Provide the [X, Y] coordinate of the cell's center where the given text is located.  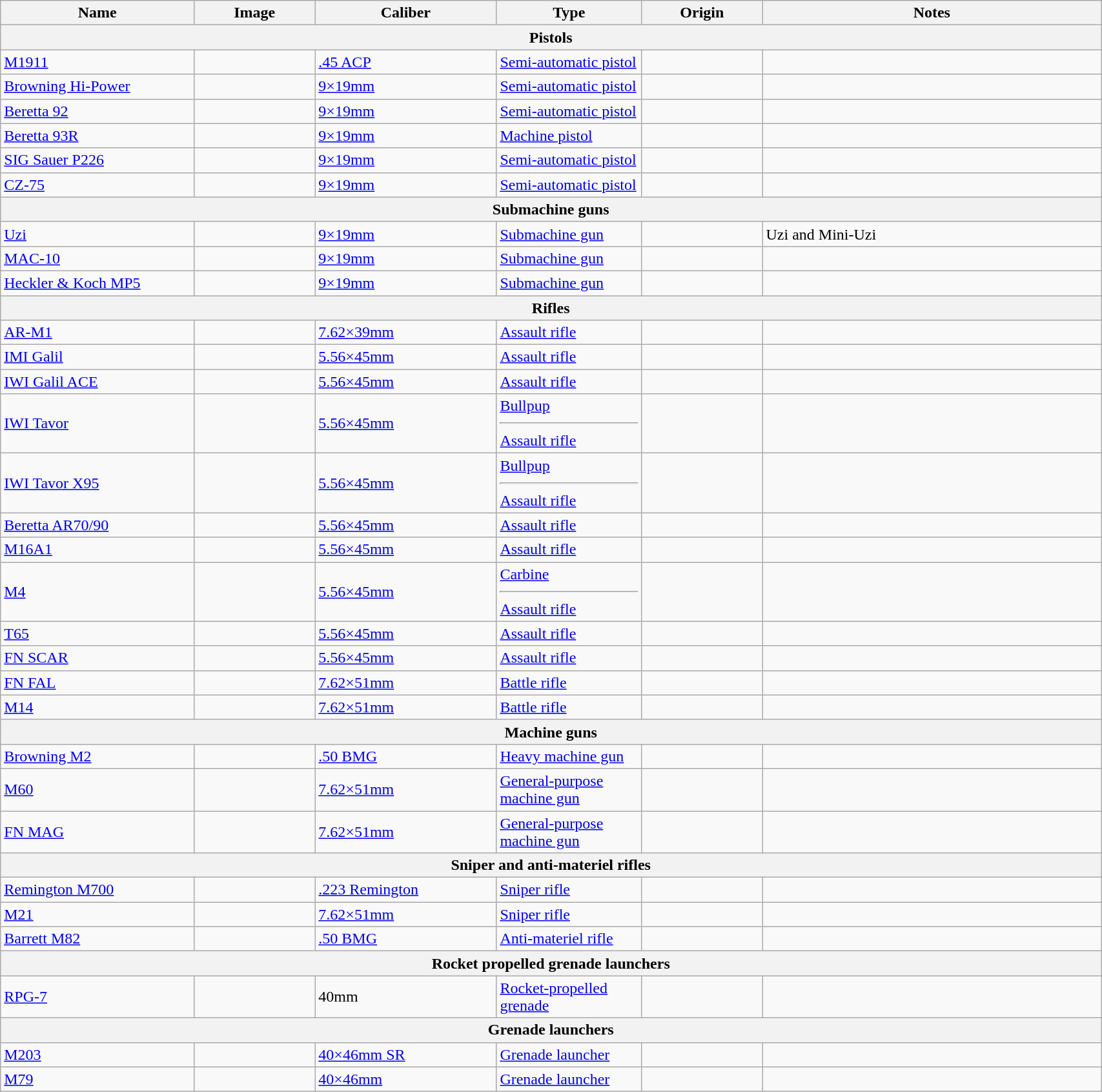
Origin [702, 13]
Beretta 92 [97, 111]
M14 [97, 707]
Image [254, 13]
Rocket propelled grenade launchers [551, 963]
Anti-materiel rifle [569, 939]
Machine pistol [569, 136]
Beretta AR70/90 [97, 525]
Browning Hi-Power [97, 87]
IWI Tavor [97, 424]
M60 [97, 789]
FN MAG [97, 832]
Beretta 93R [97, 136]
Heavy machine gun [569, 756]
Rifles [551, 308]
M16A1 [97, 550]
Sniper and anti-materiel rifles [551, 865]
40mm [405, 997]
T65 [97, 634]
Name [97, 13]
Heckler & Koch MP5 [97, 283]
7.62×39mm [405, 333]
Type [569, 13]
Caliber [405, 13]
Notes [932, 13]
M4 [97, 592]
Remington M700 [97, 890]
Grenade launchers [551, 1030]
CarbineAssault rifle [569, 592]
MAC-10 [97, 258]
40×46mm SR [405, 1055]
40×46mm [405, 1079]
Pistols [551, 37]
Browning M2 [97, 756]
IMI Galil [97, 357]
Barrett M82 [97, 939]
.223 Remington [405, 890]
.45 ACP [405, 62]
Submachine guns [551, 209]
M79 [97, 1079]
FN FAL [97, 683]
SIG Sauer P226 [97, 160]
AR-M1 [97, 333]
M203 [97, 1055]
M1911 [97, 62]
Uzi and Mini-Uzi [932, 234]
FN SCAR [97, 658]
RPG-7 [97, 997]
M21 [97, 914]
CZ-75 [97, 185]
Machine guns [551, 732]
IWI Galil ACE [97, 382]
Uzi [97, 234]
Rocket-propelled grenade [569, 997]
IWI Tavor X95 [97, 483]
